Find where the given text appears and provide that cell's center as (X, Y) coordinate. 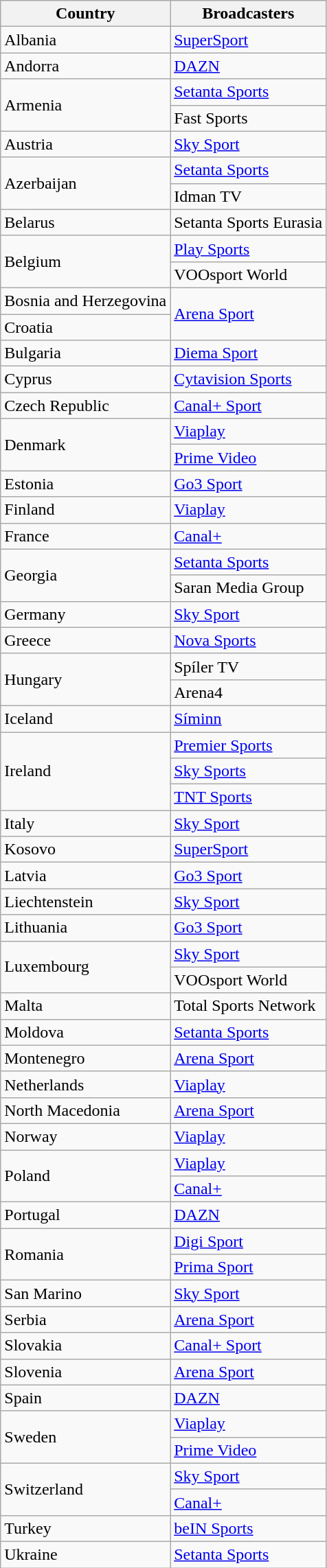
beIN Sports (249, 1528)
Austria (85, 144)
Cytavision Sports (249, 379)
Armenia (85, 105)
Country (85, 14)
Broadcasters (249, 14)
Albania (85, 40)
Nova Sports (249, 640)
Fast Sports (249, 118)
Turkey (85, 1528)
Ireland (85, 771)
Bulgaria (85, 353)
Cyprus (85, 379)
Greece (85, 640)
Spíler TV (249, 666)
Netherlands (85, 1084)
Lithuania (85, 928)
Malta (85, 1006)
Romania (85, 1254)
Andorra (85, 66)
Belgium (85, 261)
Azerbaijan (85, 183)
North Macedonia (85, 1110)
TNT Sports (249, 797)
Idman TV (249, 196)
Bosnia and Herzegovina (85, 301)
Montenegro (85, 1058)
Iceland (85, 718)
Kosovo (85, 850)
Finland (85, 510)
Norway (85, 1136)
Latvia (85, 876)
Setanta Sports Eurasia (249, 222)
Germany (85, 614)
Poland (85, 1176)
Diema Sport (249, 353)
Saran Media Group (249, 588)
Sweden (85, 1437)
Moldova (85, 1032)
Denmark (85, 445)
Georgia (85, 575)
Spain (85, 1398)
Liechtenstein (85, 902)
Serbia (85, 1320)
Luxembourg (85, 967)
Switzerland (85, 1489)
Portugal (85, 1215)
Czech Republic (85, 406)
Digi Sport (249, 1241)
Premier Sports (249, 745)
Sky Sports (249, 771)
Belarus (85, 222)
Estonia (85, 484)
Play Sports (249, 248)
Hungary (85, 679)
San Marino (85, 1294)
Prima Sport (249, 1267)
France (85, 536)
Slovenia (85, 1372)
Ukraine (85, 1554)
Italy (85, 823)
Slovakia (85, 1346)
Total Sports Network (249, 1006)
Arena4 (249, 692)
Síminn (249, 718)
Croatia (85, 327)
